From the cell containing the given text, extract its center point as (X, Y) coordinate. 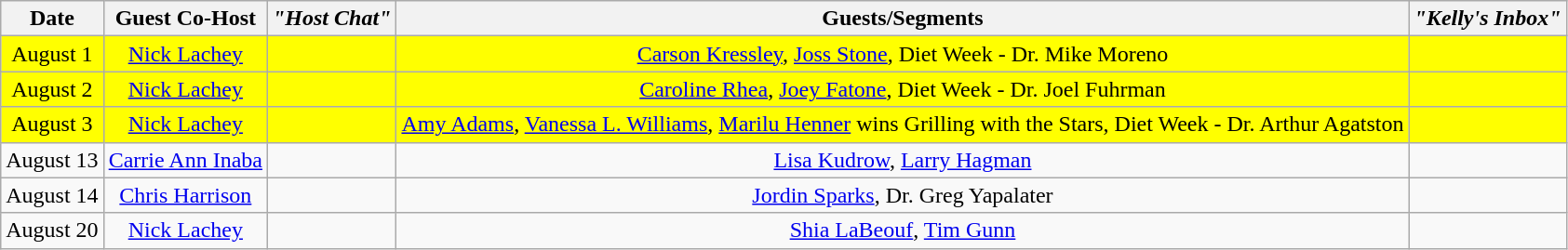
Chris Harrison (185, 195)
August 3 (52, 125)
Guests/Segments (903, 19)
"Kelly's Inbox" (1487, 19)
Carson Kressley, Joss Stone, Diet Week - Dr. Mike Moreno (903, 54)
Caroline Rhea, Joey Fatone, Diet Week - Dr. Joel Fuhrman (903, 89)
August 1 (52, 54)
August 20 (52, 230)
Lisa Kudrow, Larry Hagman (903, 160)
Shia LaBeouf, Tim Gunn (903, 230)
August 14 (52, 195)
Amy Adams, Vanessa L. Williams, Marilu Henner wins Grilling with the Stars, Diet Week - Dr. Arthur Agatston (903, 125)
Date (52, 19)
August 13 (52, 160)
August 2 (52, 89)
Carrie Ann Inaba (185, 160)
"Host Chat" (332, 19)
Guest Co-Host (185, 19)
Jordin Sparks, Dr. Greg Yapalater (903, 195)
